Identify which cell holds the provided text, then report its [X, Y] central coordinate. 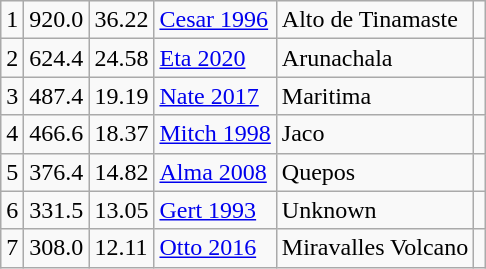
Alma 2008 [215, 172]
Jaco [374, 134]
Otto 2016 [215, 248]
466.6 [56, 134]
12.11 [122, 248]
1 [12, 20]
Eta 2020 [215, 58]
19.19 [122, 96]
3 [12, 96]
5 [12, 172]
7 [12, 248]
920.0 [56, 20]
Alto de Tinamaste [374, 20]
Miravalles Volcano [374, 248]
308.0 [56, 248]
4 [12, 134]
24.58 [122, 58]
Cesar 1996 [215, 20]
Arunachala [374, 58]
Quepos [374, 172]
6 [12, 210]
624.4 [56, 58]
Nate 2017 [215, 96]
331.5 [56, 210]
Unknown [374, 210]
13.05 [122, 210]
18.37 [122, 134]
Mitch 1998 [215, 134]
14.82 [122, 172]
376.4 [56, 172]
2 [12, 58]
Gert 1993 [215, 210]
36.22 [122, 20]
487.4 [56, 96]
Maritima [374, 96]
